Scan for the cell matching the given text and deliver its (x, y) coordinate at center. 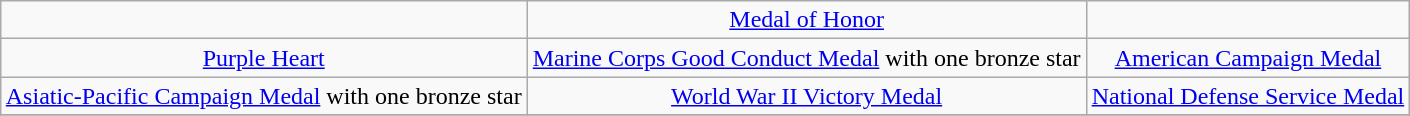
American Campaign Medal (1248, 58)
World War II Victory Medal (806, 96)
Purple Heart (264, 58)
Medal of Honor (806, 20)
Asiatic-Pacific Campaign Medal with one bronze star (264, 96)
Marine Corps Good Conduct Medal with one bronze star (806, 58)
National Defense Service Medal (1248, 96)
